Output the [x, y] coordinate of the center of the cell containing the given text.  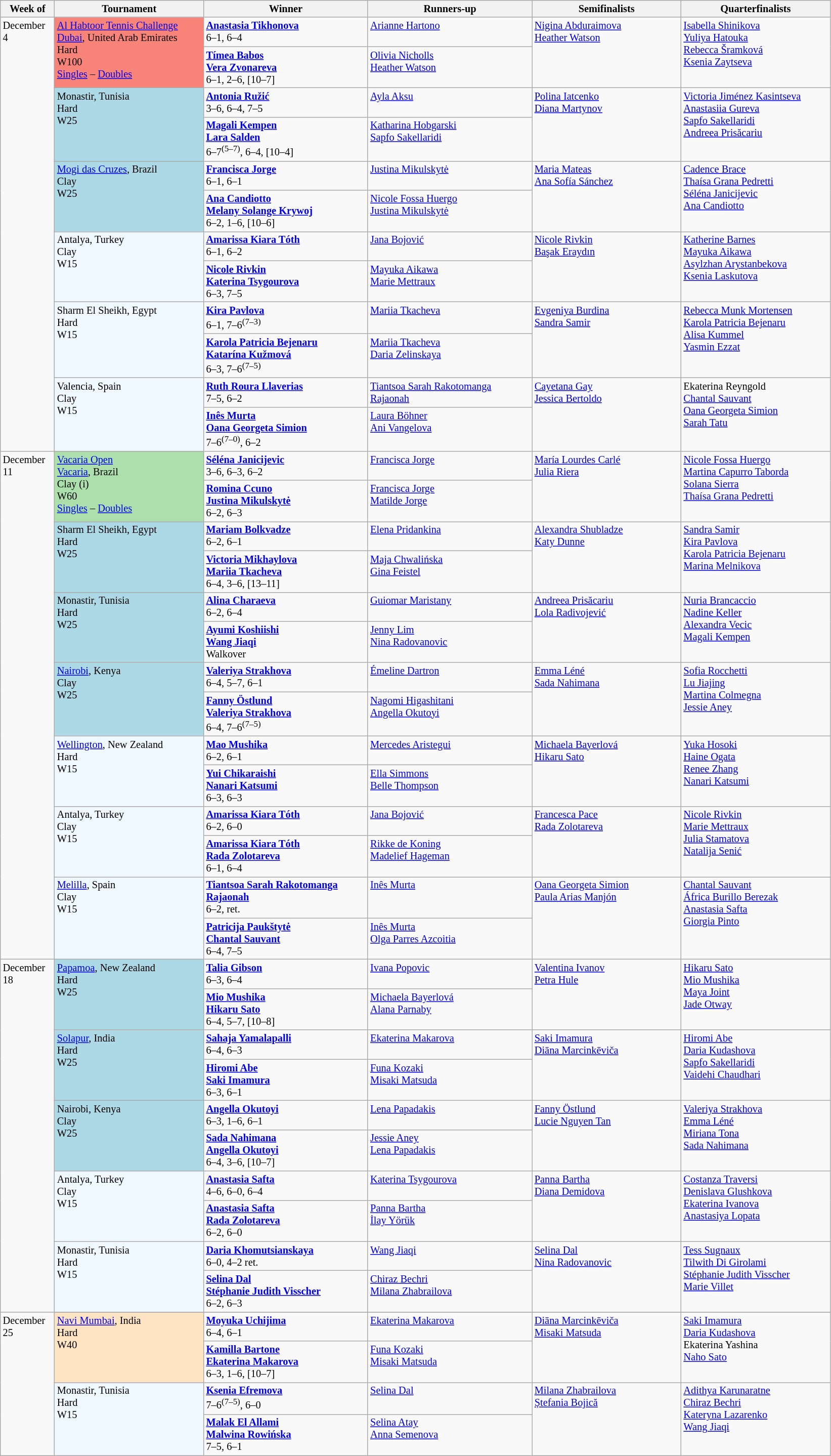
Valentina Ivanov Petra Hule [607, 995]
Ayumi Koshiishi Wang Jiaqi Walkover [286, 642]
Selina Atay Anna Semenova [450, 1435]
Wellington, New Zealand Hard W15 [129, 771]
Amarissa Kiara Tóth Rada Zolotareva 6–1, 6–4 [286, 856]
Andreea Prisăcariu Lola Radivojević [607, 628]
Nicole Rivkin Katerina Tsygourova 6–3, 7–5 [286, 281]
Nicole Rivkin Başak Eraydın [607, 266]
Ana Candiotto Melany Solange Krywoj 6–2, 1–6, [10–6] [286, 211]
Daria Khomutsianskaya 6–0, 4–2 ret. [286, 1256]
Al Habtoor Tennis ChallengeDubai, United Arab Emirates Hard W100 Singles – Doubles [129, 53]
Wang Jiaqi [450, 1256]
Justina Mikulskytė [450, 176]
Talia Gibson 6–3, 6–4 [286, 974]
Winner [286, 9]
Yuka Hosoki Haine Ogata Renee Zhang Nanari Katsumi [756, 771]
Nicole Fossa Huergo Justina Mikulskytė [450, 211]
Chantal Sauvant África Burillo Berezak Anastasia Safta Giorgia Pinto [756, 918]
Nicole Fossa Huergo Martina Capurro Taborda Solana Sierra Thaísa Grana Pedretti [756, 486]
Victoria Jiménez Kasintseva Anastasiia Gureva Sapfo Sakellaridi Andreea Prisăcariu [756, 124]
Evgeniya Burdina Sandra Samir [607, 340]
Inês Murta Olga Parres Azcoitia [450, 939]
Papamoa, New Zealand Hard W25 [129, 995]
Amarissa Kiara Tóth 6–2, 6–0 [286, 821]
Mariia Tkacheva Daria Zelinskaya [450, 356]
Ekaterina Reyngold Chantal Sauvant Oana Georgeta Simion Sarah Tatu [756, 414]
Adithya Karunaratne Chiraz Bechri Kateryna Lazarenko Wang Jiaqi [756, 1419]
Ayla Aksu [450, 102]
Elena Pridankina [450, 536]
Anastasia Safta 4–6, 6–0, 6–4 [286, 1185]
Karola Patricia Bejenaru Katarína Kužmová 6–3, 7–6(7–5) [286, 356]
Hikaru Sato Mio Mushika Maya Joint Jade Otway [756, 995]
Mio Mushika Hikaru Sato 6–4, 5–7, [10–8] [286, 1009]
Tiantsoa Sarah Rakotomanga Rajaonah 6–2, ret. [286, 897]
Nicole Rivkin Marie Mettraux Julia Stamatova Natalija Senić [756, 841]
Lena Papadakis [450, 1115]
Vacaria Open Vacaria, Brazil Clay (i) W60 Singles – Doubles [129, 486]
Sharm El Sheikh, Egypt Hard W15 [129, 340]
Anastasia Safta Rada Zolotareva 6–2, 6–0 [286, 1221]
Oana Georgeta Simion Paula Arias Manjón [607, 918]
Semifinalists [607, 9]
December 4 [27, 234]
Milana Zhabrailova Ștefania Bojică [607, 1419]
Saki Imamura Daria Kudashova Ekaterina Yashina Naho Sato [756, 1347]
Arianne Hartono [450, 32]
Amarissa Kiara Tóth 6–1, 6–2 [286, 246]
Melilla, Spain Clay W15 [129, 918]
Valeriya Strakhova Emma Léné Miriana Tona Sada Nahimana [756, 1136]
Nigina Abduraimova Heather Watson [607, 53]
Maja Chwalińska Gina Feistel [450, 571]
Jenny Lim Nina Radovanovic [450, 642]
Quarterfinalists [756, 9]
Mariia Tkacheva [450, 318]
Navi Mumbai, India Hard W40 [129, 1347]
Rebecca Munk Mortensen Karola Patricia Bejenaru Alisa Kummel Yasmin Ezzat [756, 340]
Mariam Bolkvadze 6–2, 6–1 [286, 536]
Sharm El Sheikh, Egypt Hard W25 [129, 557]
Diāna Marcinkēviča Misaki Matsuda [607, 1347]
Guiomar Maristany [450, 607]
Ella Simmons Belle Thompson [450, 785]
Malak El Allami Malwina Rowińska 7–5, 6–1 [286, 1435]
December 25 [27, 1384]
Cayetana Gay Jessica Bertoldo [607, 414]
Cadence Brace Thaísa Grana Pedretti Séléna Janicijevic Ana Candiotto [756, 196]
Solapur, India Hard W25 [129, 1065]
Angella Okutoyi 6–3, 1–6, 6–1 [286, 1115]
Kamilla Bartone Ekaterina Makarova 6–3, 1–6, [10–7] [286, 1362]
Mayuka Aikawa Marie Mettraux [450, 281]
Francisca Jorge [450, 466]
Olivia Nicholls Heather Watson [450, 67]
Inês Murta Oana Georgeta Simion 7–6(7–0), 6–2 [286, 429]
Inês Murta [450, 897]
Jessie Aney Lena Papadakis [450, 1150]
Katherine Barnes Mayuka Aikawa Asylzhan Arystanbekova Ksenia Laskutova [756, 266]
Nuria Brancaccio Nadine Keller Alexandra Vecic Magali Kempen [756, 628]
Hiromi Abe Daria Kudashova Sapfo Sakellaridi Vaidehi Chaudhari [756, 1065]
December 18 [27, 1136]
Laura Böhner Ani Vangelova [450, 429]
Valeriya Strakhova 6–4, 5–7, 6–1 [286, 677]
Magali Kempen Lara Salden 6–7(5–7), 6–4, [10–4] [286, 139]
Katharina Hobgarski Sapfo Sakellaridi [450, 139]
Romina Ccuno Justina Mikulskytė 6–2, 6–3 [286, 501]
December 11 [27, 705]
Fanny Östlund Lucie Nguyen Tan [607, 1136]
Anastasia Tikhonova 6–1, 6–4 [286, 32]
Sada Nahimana Angella Okutoyi 6–4, 3–6, [10–7] [286, 1150]
Antonia Ružić 3–6, 6–4, 7–5 [286, 102]
Francisca Jorge Matilde Jorge [450, 501]
Selina Dal Stéphanie Judith Visscher 6–2, 6–3 [286, 1291]
Chiraz Bechri Milana Zhabrailova [450, 1291]
María Lourdes Carlé Julia Riera [607, 486]
Fanny Östlund Valeriya Strakhova 6–4, 7–6(7–5) [286, 714]
Tiantsoa Sarah Rakotomanga Rajaonah [450, 392]
Mercedes Aristegui [450, 751]
Runners-up [450, 9]
Michaela Bayerlová Alana Parnaby [450, 1009]
Mao Mushika 6–2, 6–1 [286, 751]
Moyuka Uchijima 6–4, 6–1 [286, 1326]
Mogi das Cruzes, Brazil Clay W25 [129, 196]
Rikke de Koning Madelief Hageman [450, 856]
Séléna Janicijevic 3–6, 6–3, 6–2 [286, 466]
Patricija Paukštytė Chantal Sauvant 6–4, 7–5 [286, 939]
Nagomi Higashitani Angella Okutoyi [450, 714]
Michaela Bayerlová Hikaru Sato [607, 771]
Ruth Roura Llaverias 7–5, 6–2 [286, 392]
Tímea Babos Vera Zvonareva 6–1, 2–6, [10–7] [286, 67]
Tess Sugnaux Tilwith Di Girolami Stéphanie Judith Visscher Marie Villet [756, 1276]
Francisca Jorge 6–1, 6–1 [286, 176]
Selina Dal Nina Radovanovic [607, 1276]
Victoria Mikhaylova Mariia Tkacheva 6–4, 3–6, [13–11] [286, 571]
Week of [27, 9]
Panna Bartha İlay Yörük [450, 1221]
Valencia, Spain Clay W15 [129, 414]
Costanza Traversi Denislava Glushkova Ekaterina Ivanova Anastasiya Lopata [756, 1205]
Sandra Samir Kira Pavlova Karola Patricia Bejenaru Marina Melnikova [756, 557]
Saki Imamura Diāna Marcinkēviča [607, 1065]
Maria Mateas Ana Sofía Sánchez [607, 196]
Ksenia Efremova 7–6(7–5), 6–0 [286, 1398]
Panna Bartha Diana Demidova [607, 1205]
Selina Dal [450, 1398]
Emma Léné Sada Nahimana [607, 699]
Hiromi Abe Saki Imamura 6–3, 6–1 [286, 1080]
Tournament [129, 9]
Ivana Popovic [450, 974]
Kira Pavlova 6–1, 7–6(7–3) [286, 318]
Alexandra Shubladze Katy Dunne [607, 557]
Francesca Pace Rada Zolotareva [607, 841]
Katerina Tsygourova [450, 1185]
Émeline Dartron [450, 677]
Sofia Rocchetti Lu Jiajing Martina Colmegna Jessie Aney [756, 699]
Sahaja Yamalapalli 6–4, 6–3 [286, 1045]
Yui Chikaraishi Nanari Katsumi 6–3, 6–3 [286, 785]
Isabella Shinikova Yuliya Hatouka Rebecca Šramková Ksenia Zaytseva [756, 53]
Alina Charaeva 6–2, 6–4 [286, 607]
Polina Iatcenko Diana Martynov [607, 124]
